Capture the cell that displays the provided text and extract its (X, Y) central coordinate. 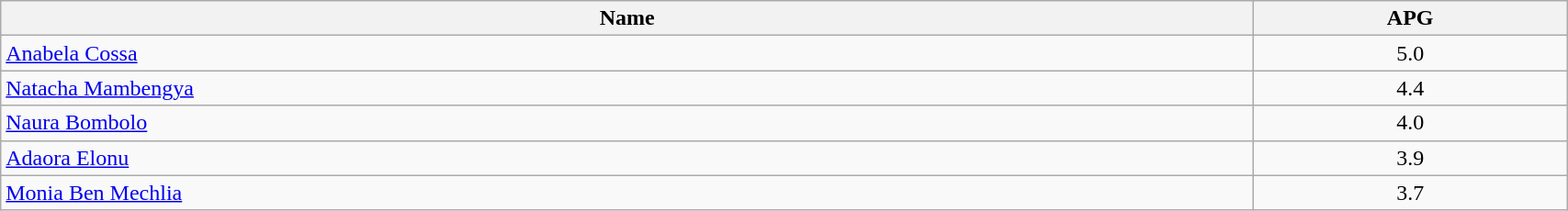
Monia Ben Mechlia (627, 193)
Natacha Mambengya (627, 88)
APG (1411, 18)
Adaora Elonu (627, 158)
5.0 (1411, 53)
Naura Bombolo (627, 123)
Anabela Cossa (627, 53)
4.4 (1411, 88)
3.9 (1411, 158)
4.0 (1411, 123)
Name (627, 18)
3.7 (1411, 193)
